Capture the cell that displays the provided text and extract its [x, y] central coordinate. 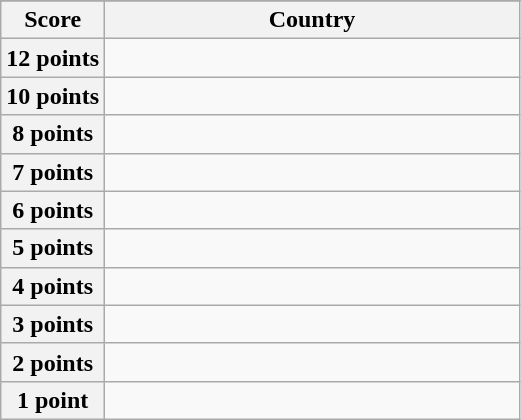
5 points [53, 248]
Score [53, 20]
7 points [53, 172]
8 points [53, 134]
3 points [53, 324]
2 points [53, 362]
10 points [53, 96]
6 points [53, 210]
Country [312, 20]
1 point [53, 400]
12 points [53, 58]
4 points [53, 286]
